Identify which cell holds the provided text, then report its (x, y) central coordinate. 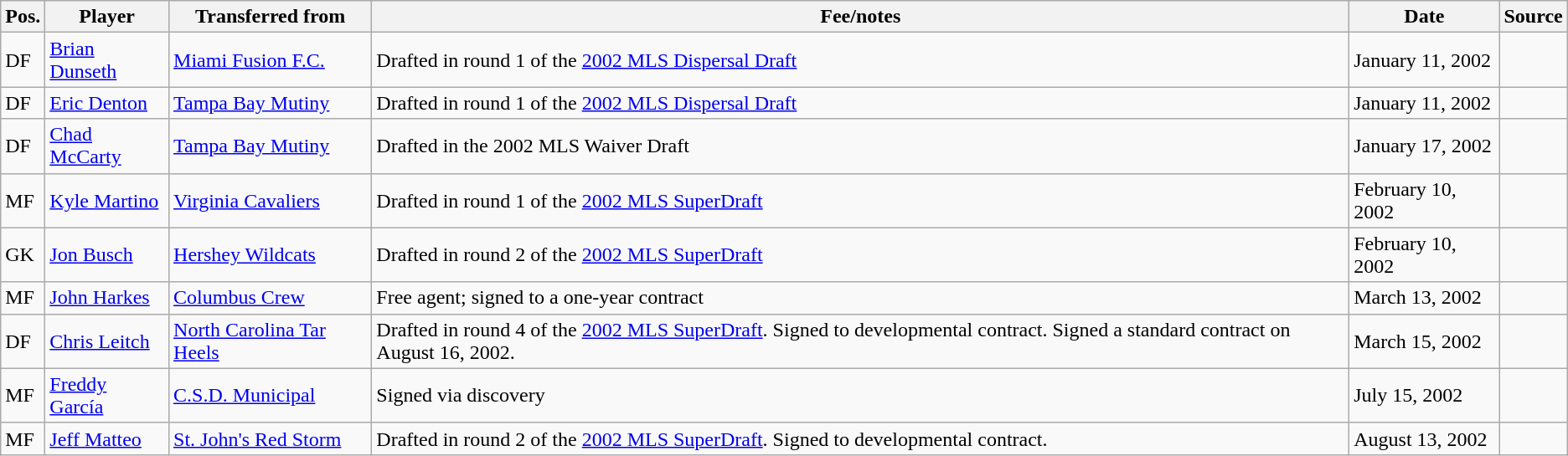
Columbus Crew (271, 298)
Drafted in round 2 of the 2002 MLS SuperDraft (861, 254)
Chad McCarty (107, 146)
Fee/notes (861, 17)
July 15, 2002 (1424, 395)
Chris Leitch (107, 341)
Signed via discovery (861, 395)
Hershey Wildcats (271, 254)
Drafted in the 2002 MLS Waiver Draft (861, 146)
GK (23, 254)
Player (107, 17)
Kyle Martino (107, 201)
John Harkes (107, 298)
Jon Busch (107, 254)
Drafted in round 1 of the 2002 MLS SuperDraft (861, 201)
Eric Denton (107, 103)
Free agent; signed to a one-year contract (861, 298)
March 15, 2002 (1424, 341)
Brian Dunseth (107, 60)
August 13, 2002 (1424, 438)
North Carolina Tar Heels (271, 341)
Jeff Matteo (107, 438)
Drafted in round 4 of the 2002 MLS SuperDraft. Signed to developmental contract. Signed a standard contract on August 16, 2002. (861, 341)
Transferred from (271, 17)
C.S.D. Municipal (271, 395)
Drafted in round 2 of the 2002 MLS SuperDraft. Signed to developmental contract. (861, 438)
Virginia Cavaliers (271, 201)
Date (1424, 17)
March 13, 2002 (1424, 298)
Miami Fusion F.C. (271, 60)
Pos. (23, 17)
January 17, 2002 (1424, 146)
Freddy García (107, 395)
St. John's Red Storm (271, 438)
Source (1533, 17)
